Provide the (x, y) coordinate of the cell's center where the given text is located.  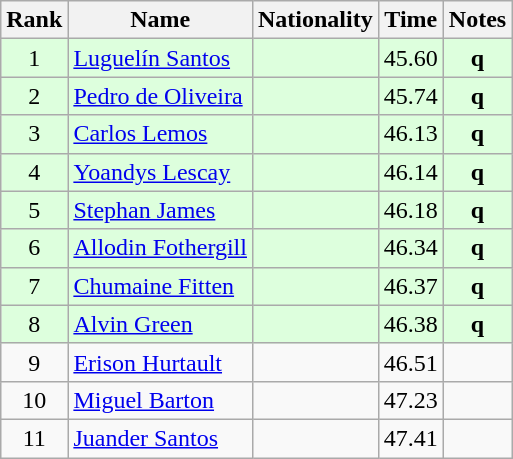
Stephan James (160, 210)
47.23 (410, 400)
46.38 (410, 324)
5 (34, 210)
46.14 (410, 172)
1 (34, 58)
45.74 (410, 96)
46.34 (410, 248)
Notes (477, 20)
Yoandys Lescay (160, 172)
4 (34, 172)
Pedro de Oliveira (160, 96)
10 (34, 400)
9 (34, 362)
Chumaine Fitten (160, 286)
46.13 (410, 134)
3 (34, 134)
45.60 (410, 58)
46.37 (410, 286)
Erison Hurtault (160, 362)
Name (160, 20)
Nationality (315, 20)
Luguelín Santos (160, 58)
46.51 (410, 362)
Rank (34, 20)
8 (34, 324)
Carlos Lemos (160, 134)
47.41 (410, 438)
Miguel Barton (160, 400)
Juander Santos (160, 438)
11 (34, 438)
46.18 (410, 210)
Allodin Fothergill (160, 248)
Time (410, 20)
Alvin Green (160, 324)
2 (34, 96)
7 (34, 286)
6 (34, 248)
